Find where the given text appears and provide that cell's center as (X, Y) coordinate. 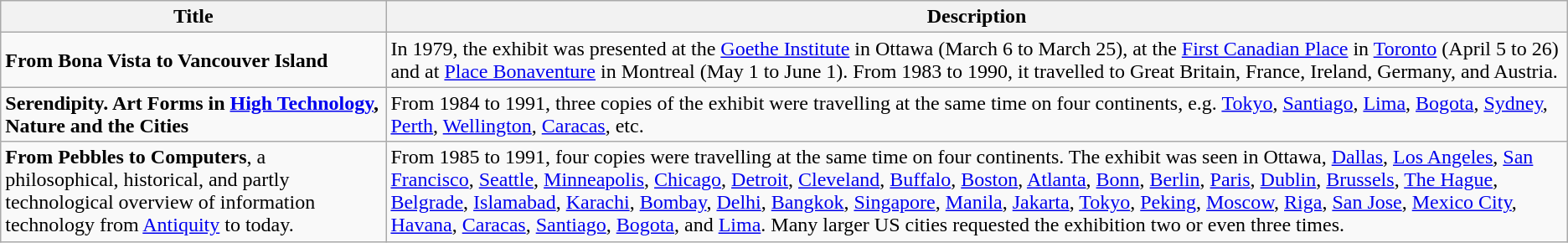
From Pebbles to Computers, a philosophical, historical, and partly technological overview of information technology from Antiquity to today. (193, 191)
Title (193, 17)
Description (977, 17)
Serendipity. Art Forms in High Technology, Nature and the Cities (193, 114)
From Bona Vista to Vancouver Island (193, 60)
